Output the (X, Y) coordinate of the center of the cell containing the given text.  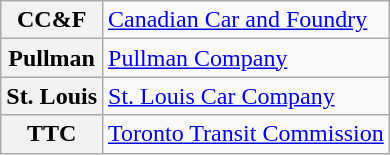
CC&F (52, 20)
Pullman Company (246, 58)
Toronto Transit Commission (246, 134)
Canadian Car and Foundry (246, 20)
TTC (52, 134)
St. Louis Car Company (246, 96)
Pullman (52, 58)
St. Louis (52, 96)
